Detect which cell encompasses the target text, then output its [x, y] center coordinate. 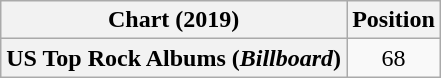
US Top Rock Albums (Billboard) [174, 58]
Position [394, 20]
68 [394, 58]
Chart (2019) [174, 20]
